Output the (x, y) coordinate of the center of the cell containing the given text.  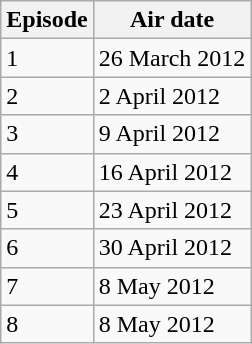
2 (47, 96)
3 (47, 134)
Episode (47, 20)
2 April 2012 (172, 96)
8 (47, 324)
7 (47, 286)
Air date (172, 20)
4 (47, 172)
30 April 2012 (172, 248)
9 April 2012 (172, 134)
6 (47, 248)
1 (47, 58)
23 April 2012 (172, 210)
16 April 2012 (172, 172)
5 (47, 210)
26 March 2012 (172, 58)
